Capture the cell that displays the provided text and extract its [x, y] central coordinate. 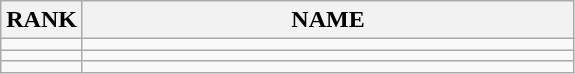
NAME [328, 20]
RANK [42, 20]
